Extract the [x, y] coordinate from the center of the cell holding the provided text.  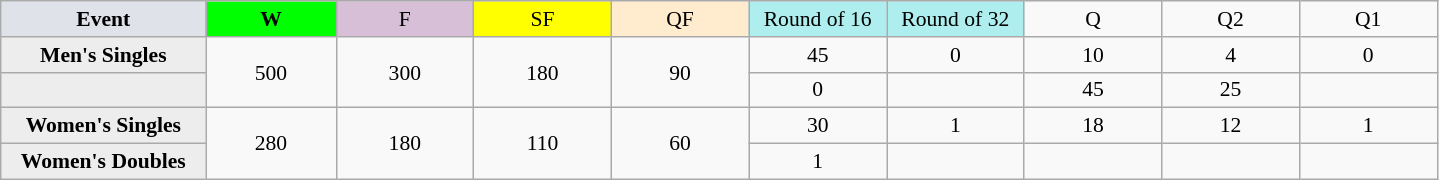
Women's Singles [104, 126]
90 [680, 72]
Round of 32 [955, 19]
60 [680, 144]
Women's Doubles [104, 162]
10 [1093, 55]
18 [1093, 126]
25 [1231, 90]
500 [271, 72]
W [271, 19]
300 [405, 72]
Round of 16 [818, 19]
30 [818, 126]
Event [104, 19]
QF [680, 19]
Men's Singles [104, 55]
Q [1093, 19]
4 [1231, 55]
F [405, 19]
12 [1231, 126]
SF [543, 19]
Q2 [1231, 19]
280 [271, 144]
Q1 [1368, 19]
110 [543, 144]
